Determine the [X, Y] coordinate at the center of the cell enclosing the given text.  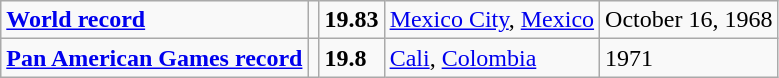
19.83 [352, 20]
1971 [689, 58]
19.8 [352, 58]
Cali, Colombia [492, 58]
Pan American Games record [154, 58]
October 16, 1968 [689, 20]
World record [154, 20]
Mexico City, Mexico [492, 20]
